Search for the cell housing the specified text and yield its [x, y] center coordinate. 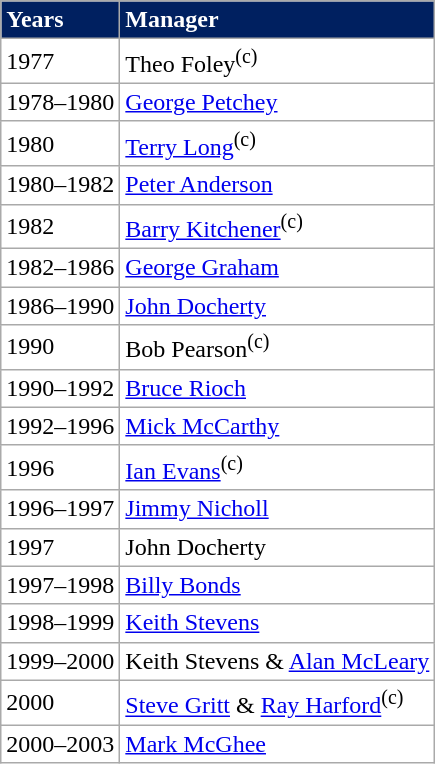
Peter Anderson [278, 185]
Ian Evans(c) [278, 468]
2000–2003 [60, 744]
1990 [60, 348]
Jimmy Nicholl [278, 509]
1992–1996 [60, 426]
Mick McCarthy [278, 426]
1990–1992 [60, 388]
1980–1982 [60, 185]
Mark McGhee [278, 744]
1997–1998 [60, 585]
Barry Kitchener(c) [278, 226]
1996–1997 [60, 509]
Manager [278, 20]
Terry Long(c) [278, 144]
1997 [60, 547]
Years [60, 20]
Bruce Rioch [278, 388]
1980 [60, 144]
1977 [60, 62]
Theo Foley(c) [278, 62]
Bob Pearson(c) [278, 348]
Keith Stevens & Alan McLeary [278, 661]
1982 [60, 226]
1986–1990 [60, 306]
Billy Bonds [278, 585]
2000 [60, 702]
1996 [60, 468]
George Graham [278, 268]
1982–1986 [60, 268]
Keith Stevens [278, 623]
1978–1980 [60, 102]
George Petchey [278, 102]
1999–2000 [60, 661]
1998–1999 [60, 623]
Steve Gritt & Ray Harford(c) [278, 702]
